From the cell containing the given text, extract its center point as (X, Y) coordinate. 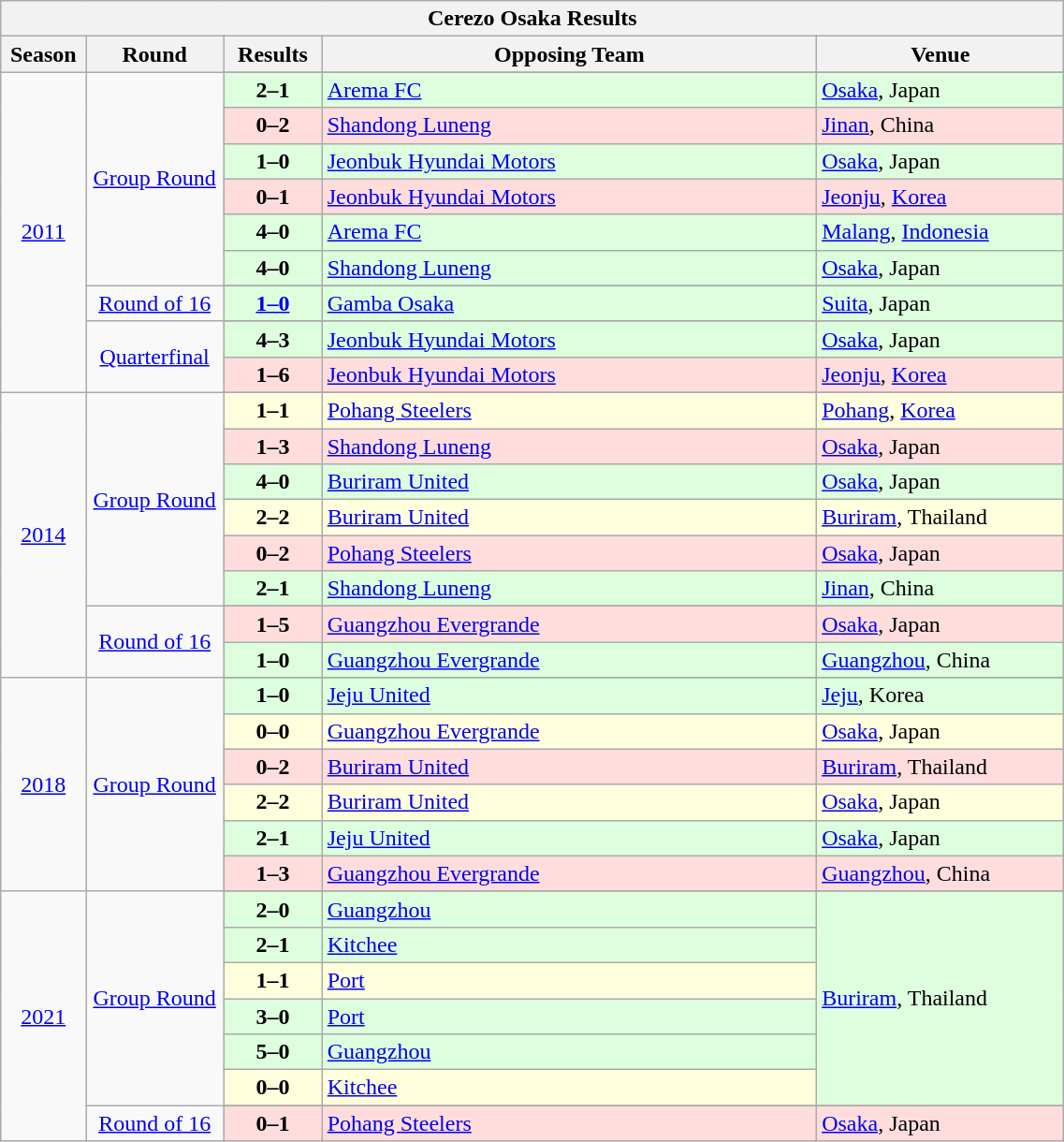
Gamba Osaka (569, 303)
5–0 (273, 1052)
Opposing Team (569, 54)
2011 (43, 232)
Season (43, 54)
1–6 (273, 374)
Suita, Japan (940, 303)
Quarterfinal (155, 357)
4–3 (273, 339)
Jeju, Korea (940, 695)
2014 (43, 534)
Cerezo Osaka Results (532, 19)
2–0 (273, 909)
Results (273, 54)
Venue (940, 54)
2018 (43, 784)
Pohang, Korea (940, 410)
Round (155, 54)
Malang, Indonesia (940, 232)
3–0 (273, 1016)
1–5 (273, 624)
2021 (43, 1016)
